Scan for the cell matching the given text and deliver its [x, y] coordinate at center. 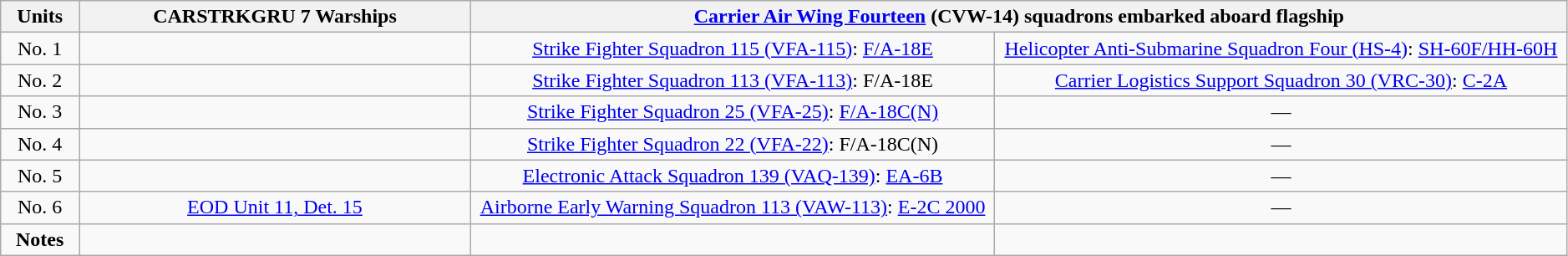
No. 1 [40, 49]
No. 6 [40, 207]
CARSTRKGRU 7 Warships [276, 17]
No. 3 [40, 112]
Notes [40, 239]
No. 5 [40, 176]
Carrier Air Wing Fourteen (CVW-14) squadrons embarked aboard flagship [1019, 17]
No. 4 [40, 144]
Airborne Early Warning Squadron 113 (VAW-113): E-2C 2000 [732, 207]
Strike Fighter Squadron 113 (VFA-113): F/A-18E [732, 80]
Electronic Attack Squadron 139 (VAQ-139): EA-6B [732, 176]
Helicopter Anti-Submarine Squadron Four (HS-4): SH-60F/HH-60H [1281, 49]
Strike Fighter Squadron 115 (VFA-115): F/A-18E [732, 49]
Units [40, 17]
No. 2 [40, 80]
Carrier Logistics Support Squadron 30 (VRC-30): C-2A [1281, 80]
Strike Fighter Squadron 22 (VFA-22): F/A-18C(N) [732, 144]
Strike Fighter Squadron 25 (VFA-25): F/A-18C(N) [732, 112]
EOD Unit 11, Det. 15 [276, 207]
